Output the [X, Y] coordinate of the center of the cell containing the given text.  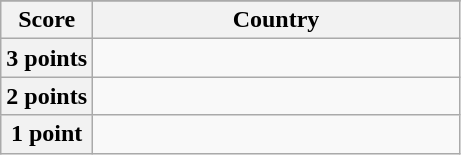
1 point [47, 134]
3 points [47, 58]
2 points [47, 96]
Country [276, 20]
Score [47, 20]
